For the text-containing cell, return its midpoint in (x, y) coordinate format. 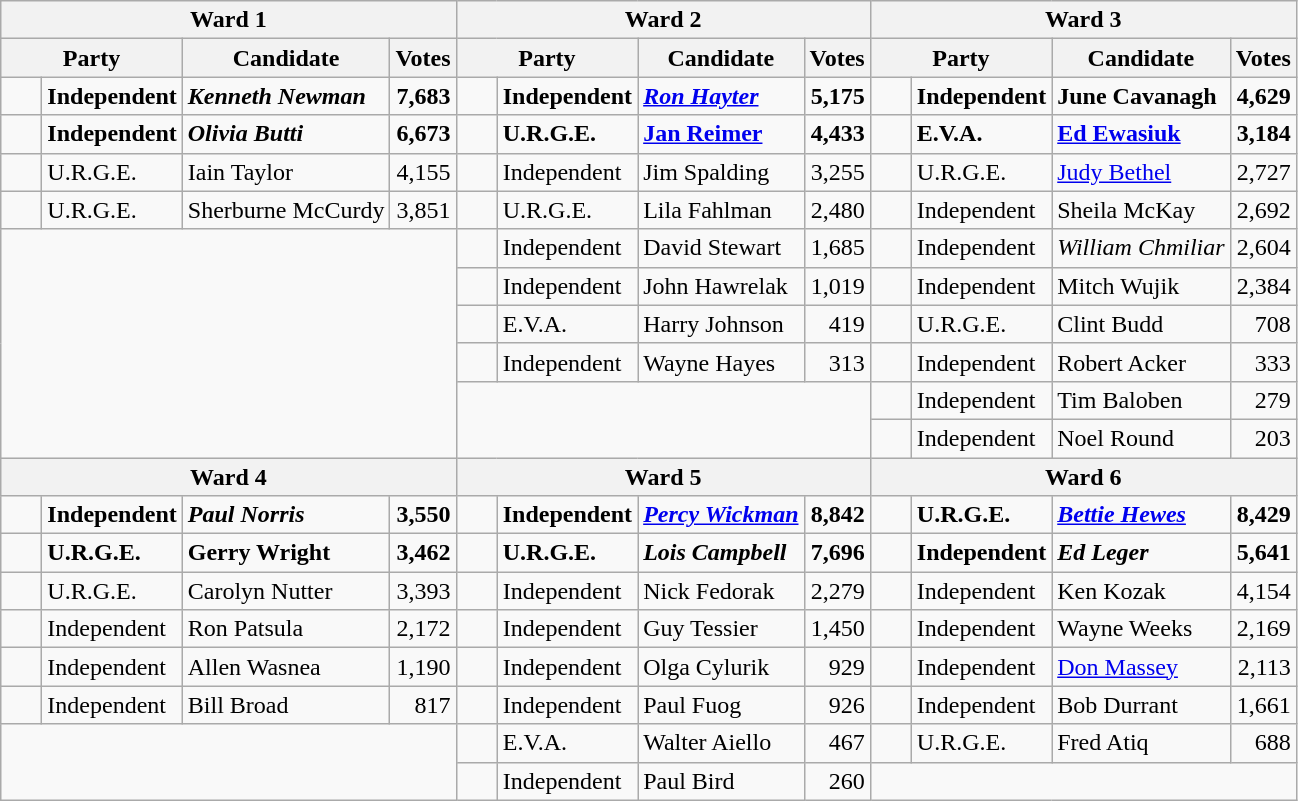
Clint Budd (1141, 324)
Paul Bird (721, 781)
2,172 (423, 629)
2,279 (837, 591)
Ward 5 (663, 477)
5,641 (1263, 553)
Bill Broad (286, 705)
Nick Fedorak (721, 591)
Olivia Butti (286, 134)
2,384 (1263, 286)
Ward 2 (663, 20)
Percy Wickman (721, 515)
Gerry Wright (286, 553)
Bettie Hewes (1141, 515)
Robert Acker (1141, 362)
2,480 (837, 210)
7,683 (423, 96)
2,727 (1263, 172)
419 (837, 324)
Ward 6 (1083, 477)
Olga Cylurik (721, 667)
June Cavanagh (1141, 96)
926 (837, 705)
Ward 3 (1083, 20)
8,429 (1263, 515)
Jim Spalding (721, 172)
John Hawrelak (721, 286)
2,604 (1263, 248)
Ken Kozak (1141, 591)
3,851 (423, 210)
2,113 (1263, 667)
2,692 (1263, 210)
4,155 (423, 172)
929 (837, 667)
William Chmiliar (1141, 248)
3,550 (423, 515)
1,685 (837, 248)
Ron Hayter (721, 96)
2,169 (1263, 629)
Wayne Hayes (721, 362)
Ward 1 (228, 20)
Guy Tessier (721, 629)
1,661 (1263, 705)
Paul Fuog (721, 705)
Ward 4 (228, 477)
Allen Wasnea (286, 667)
279 (1263, 400)
Lois Campbell (721, 553)
817 (423, 705)
Jan Reimer (721, 134)
Paul Norris (286, 515)
4,154 (1263, 591)
Tim Baloben (1141, 400)
6,673 (423, 134)
8,842 (837, 515)
1,019 (837, 286)
4,629 (1263, 96)
688 (1263, 743)
Walter Aiello (721, 743)
313 (837, 362)
David Stewart (721, 248)
Harry Johnson (721, 324)
Judy Bethel (1141, 172)
1,190 (423, 667)
4,433 (837, 134)
3,255 (837, 172)
Wayne Weeks (1141, 629)
333 (1263, 362)
Iain Taylor (286, 172)
Kenneth Newman (286, 96)
Fred Atiq (1141, 743)
Lila Fahlman (721, 210)
Mitch Wujik (1141, 286)
5,175 (837, 96)
Sherburne McCurdy (286, 210)
3,462 (423, 553)
Don Massey (1141, 667)
Ed Ewasiuk (1141, 134)
Sheila McKay (1141, 210)
Ed Leger (1141, 553)
Carolyn Nutter (286, 591)
Ron Patsula (286, 629)
Bob Durrant (1141, 705)
708 (1263, 324)
7,696 (837, 553)
Noel Round (1141, 438)
260 (837, 781)
3,393 (423, 591)
1,450 (837, 629)
467 (837, 743)
203 (1263, 438)
3,184 (1263, 134)
